Detect which cell encompasses the target text, then output its [x, y] center coordinate. 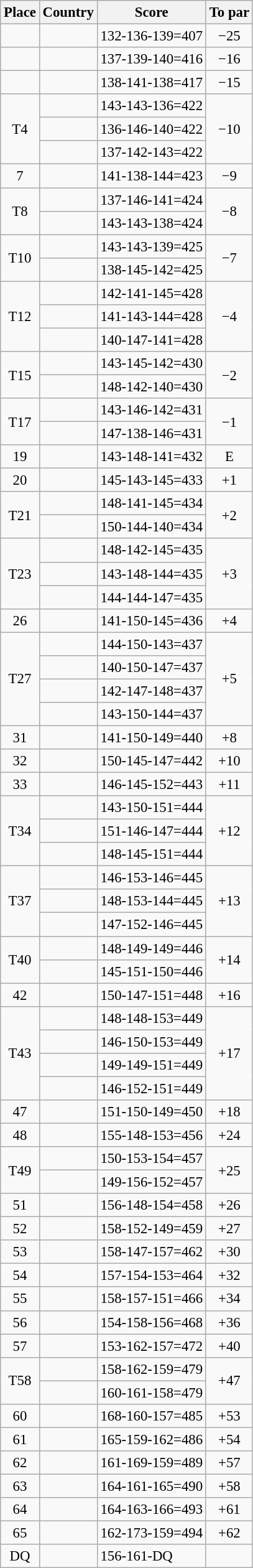
47 [20, 1112]
−16 [229, 59]
+25 [229, 1170]
164-163-166=493 [152, 1510]
T58 [20, 1380]
T37 [20, 901]
+36 [229, 1322]
143-143-138=424 [152, 223]
54 [20, 1276]
T17 [20, 422]
150-153-154=457 [152, 1159]
T34 [20, 831]
146-145-152=443 [152, 785]
64 [20, 1510]
137-139-140=416 [152, 59]
T4 [20, 129]
143-146-142=431 [152, 410]
148-141-145=434 [152, 503]
143-148-144=435 [152, 574]
+47 [229, 1380]
136-146-140=422 [152, 129]
144-150-143=437 [152, 644]
+3 [229, 574]
+5 [229, 679]
149-149-151=449 [152, 1065]
+4 [229, 620]
+40 [229, 1346]
31 [20, 737]
147-152-146=445 [152, 925]
E [229, 457]
+8 [229, 737]
145-143-145=433 [152, 480]
Country [68, 12]
143-150-144=437 [152, 714]
141-150-149=440 [152, 737]
−7 [229, 258]
−9 [229, 176]
T43 [20, 1053]
156-161-DQ [152, 1556]
151-150-149=450 [152, 1112]
42 [20, 995]
63 [20, 1486]
156-148-154=458 [152, 1205]
T49 [20, 1170]
140-150-147=437 [152, 668]
+12 [229, 831]
61 [20, 1439]
148-153-144=445 [152, 902]
138-145-142=425 [152, 269]
55 [20, 1299]
+11 [229, 785]
−8 [229, 212]
132-136-139=407 [152, 36]
+10 [229, 761]
157-154-153=464 [152, 1276]
19 [20, 457]
60 [20, 1416]
−10 [229, 129]
148-145-151=444 [152, 854]
65 [20, 1533]
+24 [229, 1135]
+57 [229, 1463]
158-157-151=466 [152, 1299]
33 [20, 785]
155-148-153=456 [152, 1135]
−25 [229, 36]
−1 [229, 422]
+58 [229, 1486]
20 [20, 480]
144-144-147=435 [152, 597]
148-148-153=449 [152, 1018]
154-158-156=468 [152, 1322]
7 [20, 176]
+26 [229, 1205]
143-150-151=444 [152, 808]
142-141-145=428 [152, 293]
138-141-138=417 [152, 83]
145-151-150=446 [152, 971]
143-143-136=422 [152, 106]
−15 [229, 83]
153-162-157=472 [152, 1346]
143-145-142=430 [152, 363]
158-147-157=462 [152, 1252]
141-143-144=428 [152, 317]
+62 [229, 1533]
Place [20, 12]
150-144-140=434 [152, 527]
149-156-152=457 [152, 1182]
+18 [229, 1112]
160-161-158=479 [152, 1393]
146-150-153=449 [152, 1042]
148-142-145=435 [152, 551]
147-138-146=431 [152, 434]
+17 [229, 1053]
62 [20, 1463]
+27 [229, 1229]
26 [20, 620]
T21 [20, 515]
+53 [229, 1416]
164-161-165=490 [152, 1486]
56 [20, 1322]
T12 [20, 316]
158-152-149=459 [152, 1229]
+54 [229, 1439]
−2 [229, 375]
168-160-157=485 [152, 1416]
52 [20, 1229]
142-147-148=437 [152, 691]
141-138-144=423 [152, 176]
32 [20, 761]
T15 [20, 375]
+13 [229, 901]
141-150-145=436 [152, 620]
T23 [20, 574]
150-147-151=448 [152, 995]
48 [20, 1135]
57 [20, 1346]
DQ [20, 1556]
53 [20, 1252]
T10 [20, 258]
165-159-162=486 [152, 1439]
148-149-149=446 [152, 948]
T40 [20, 959]
150-145-147=442 [152, 761]
+32 [229, 1276]
137-142-143=422 [152, 152]
+34 [229, 1299]
+1 [229, 480]
Score [152, 12]
162-173-159=494 [152, 1533]
140-147-141=428 [152, 340]
+61 [229, 1510]
+16 [229, 995]
−4 [229, 316]
158-162-159=479 [152, 1369]
+14 [229, 959]
151-146-147=444 [152, 831]
146-152-151=449 [152, 1088]
148-142-140=430 [152, 386]
143-148-141=432 [152, 457]
T8 [20, 212]
To par [229, 12]
161-169-159=489 [152, 1463]
146-153-146=445 [152, 878]
143-143-139=425 [152, 246]
T27 [20, 679]
+30 [229, 1252]
+2 [229, 515]
51 [20, 1205]
137-146-141=424 [152, 200]
